Return [X, Y] of the center of cell containing provided text 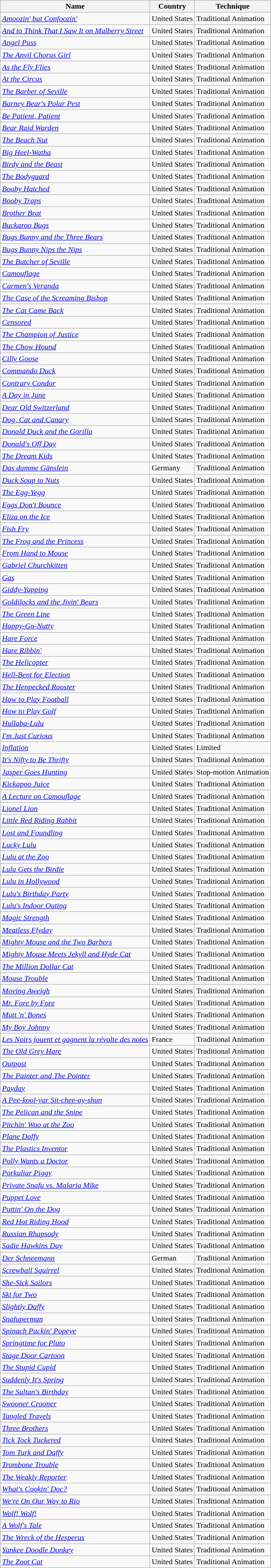
Swooner Crooner [75, 1404]
The Henpecked Rooster [75, 687]
And to Think That I Saw It on Mulberry Street [75, 31]
Dog, Cat and Canary [75, 420]
The Barber of Seville [75, 91]
Country [172, 6]
Magic Strength [75, 918]
She-Sick Sailors [75, 1282]
Be Patient, Patient [75, 116]
Tick Tock Tuckered [75, 1440]
Lionel Lion [75, 808]
As the Fly Flies [75, 67]
Stage Door Cartoon [75, 1355]
Polly Wants a Doctor [75, 1161]
Mutt 'n' Bones [75, 1015]
Commando Duck [75, 371]
Screwball Squirrel [75, 1270]
Giddy-Yapping [75, 590]
Carmen's Veranda [75, 286]
Spinach Packin' Popeye [75, 1331]
The Helicopter [75, 663]
Gas [75, 578]
German [172, 1258]
How to Play Golf [75, 711]
Lulu in Hollywood [75, 881]
Technique [233, 6]
Yankee Doodle Donkey [75, 1550]
Inflation [75, 748]
Suddenly It's Spring [75, 1380]
Buckaroo Bugs [75, 225]
Lucky Lulu [75, 845]
Angel Puss [75, 43]
Eggs Don't Bounce [75, 504]
The Chow Hound [75, 346]
Red Hot Riding Hood [75, 1222]
The Case of the Screaming Bishop [75, 298]
Mighty Mouse Meets Jekyll and Hyde Cat [75, 954]
The Green Line [75, 614]
Fish Fry [75, 529]
The Million Dollar Cat [75, 966]
Springtime for Pluto [75, 1343]
Plane Daffy [75, 1137]
Tom Turk and Daffy [75, 1452]
Camouflage [75, 274]
Booby Hatched [75, 189]
A Pee-kool-yar Sit-chee-ay-shun [75, 1100]
Lulu's Indoor Outing [75, 905]
A Wolf's Tale [75, 1526]
The Beach Nut [75, 140]
The Dream Kids [75, 456]
Lulu at the Zoo [75, 857]
Bugs Bunny and the Three Bears [75, 237]
Eliza on the Ice [75, 517]
From Hand to Mouse [75, 553]
Donald's Off Day [75, 444]
Lulu's Birthday Party [75, 893]
Slightly Daffy [75, 1307]
Snafuperman [75, 1319]
Amoozin' but Confoozin' [75, 19]
Hare Ribbin' [75, 650]
Trombone Trouble [75, 1465]
The Egg-Yegg [75, 492]
A Lecture on Camouflage [75, 796]
Stop-motion Animation [233, 772]
Birdy and the Beast [75, 164]
The Cat Came Back [75, 310]
We're On Our Way to Rio [75, 1501]
How to Play Football [75, 699]
A Day in June [75, 395]
The Sultan's Birthday [75, 1392]
Hell-Bent for Election [75, 675]
The Anvil Chorus Girl [75, 55]
Der Schneemann [75, 1258]
Big Heel-Watha [75, 152]
Dear Old Switzerland [75, 407]
Payday [75, 1088]
Wolf! Wolf! [75, 1513]
Happy-Go-Nutty [75, 626]
Lost and Foundling [75, 833]
Ski for Two [75, 1294]
Hullaba-Lulu [75, 723]
Sadie Hawkins Day [75, 1246]
The Bodyguard [75, 177]
France [172, 1039]
Moving Aweigh [75, 991]
Meatless Flyday [75, 930]
Censored [75, 322]
Limited [233, 748]
Booby Traps [75, 201]
Puppet Love [75, 1197]
Private Snafu vs. Malaria Mike [75, 1185]
Das dumme Gänslein [75, 468]
Goldilocks and the Jivin' Bears [75, 602]
It's Nifty to Be Thrifty [75, 760]
The Plastics Inventor [75, 1149]
Mouse Trouble [75, 979]
I'm Just Curious [75, 735]
The Old Grey Hare [75, 1051]
Lulu Gets the Birdie [75, 869]
The Zoot Cat [75, 1562]
Gabriel Churchkitten [75, 565]
Jasper Goes Hunting [75, 772]
Germany [172, 468]
The Butcher of Seville [75, 261]
At the Circus [75, 79]
Contrary Condor [75, 383]
The Pelican and the Snipe [75, 1112]
Bugs Bunny Nips the Nips [75, 249]
Cilly Goose [75, 359]
The Painter and The Pointer [75, 1076]
Russian Rhapsody [75, 1234]
Brother Brat [75, 213]
Name [75, 6]
Les Noirs jouent et gagnent la révolte des notes [75, 1039]
The Champion of Justice [75, 334]
Puttin' On the Dog [75, 1209]
The Wreck of the Hesperus [75, 1538]
Barney Bear's Polar Pest [75, 103]
Porkuliar Piggy [75, 1173]
Donald Duck and the Gorilla [75, 432]
The Frog and the Princess [75, 541]
Pitchin' Woo at the Zoo [75, 1124]
Outpost [75, 1064]
Bear Raid Warden [75, 128]
The Weakly Reporter [75, 1477]
What's Cookin' Doc? [75, 1489]
Duck Soup to Nuts [75, 480]
My Boy Johnny [75, 1027]
Hare Force [75, 638]
Mr. Fore by Fore [75, 1003]
Tangled Travels [75, 1416]
Little Red Riding Rabbit [75, 821]
Three Brothers [75, 1428]
The Stupid Cupid [75, 1367]
Mighty Mouse and the Two Barbers [75, 942]
Kickapoo Juice [75, 784]
